Capture the cell that displays the provided text and extract its (X, Y) central coordinate. 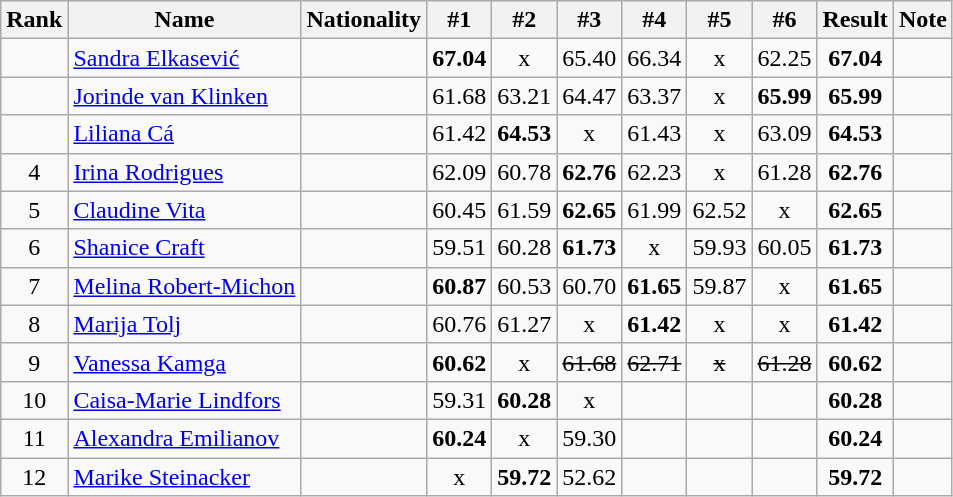
7 (34, 286)
Nationality (364, 20)
11 (34, 438)
6 (34, 248)
59.87 (720, 286)
#1 (460, 20)
61.59 (524, 210)
64.47 (590, 96)
Result (855, 20)
59.93 (720, 248)
63.21 (524, 96)
#2 (524, 20)
59.31 (460, 400)
61.99 (654, 210)
10 (34, 400)
61.43 (654, 134)
60.87 (460, 286)
Rank (34, 20)
60.78 (524, 172)
62.23 (654, 172)
65.40 (590, 58)
Jorinde van Klinken (184, 96)
Alexandra Emilianov (184, 438)
61.27 (524, 324)
4 (34, 172)
Marija Tolj (184, 324)
Sandra Elkasević (184, 58)
#6 (784, 20)
60.05 (784, 248)
52.62 (590, 477)
60.70 (590, 286)
62.71 (654, 362)
Marike Steinacker (184, 477)
Caisa-Marie Lindfors (184, 400)
60.53 (524, 286)
63.37 (654, 96)
62.52 (720, 210)
62.25 (784, 58)
12 (34, 477)
Note (922, 20)
62.09 (460, 172)
9 (34, 362)
Name (184, 20)
60.45 (460, 210)
60.76 (460, 324)
5 (34, 210)
#5 (720, 20)
Irina Rodrigues (184, 172)
#4 (654, 20)
Liliana Cá (184, 134)
Claudine Vita (184, 210)
63.09 (784, 134)
59.51 (460, 248)
#3 (590, 20)
Melina Robert-Michon (184, 286)
8 (34, 324)
Vanessa Kamga (184, 362)
59.30 (590, 438)
Shanice Craft (184, 248)
66.34 (654, 58)
